Search for the cell housing the specified text and yield its (X, Y) center coordinate. 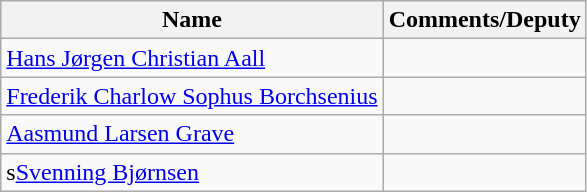
sSvenning Bjørnsen (192, 172)
Name (192, 20)
Comments/Deputy (484, 20)
Frederik Charlow Sophus Borchsenius (192, 96)
Aasmund Larsen Grave (192, 134)
Hans Jørgen Christian Aall (192, 58)
